Scan for the cell matching the given text and deliver its [X, Y] coordinate at center. 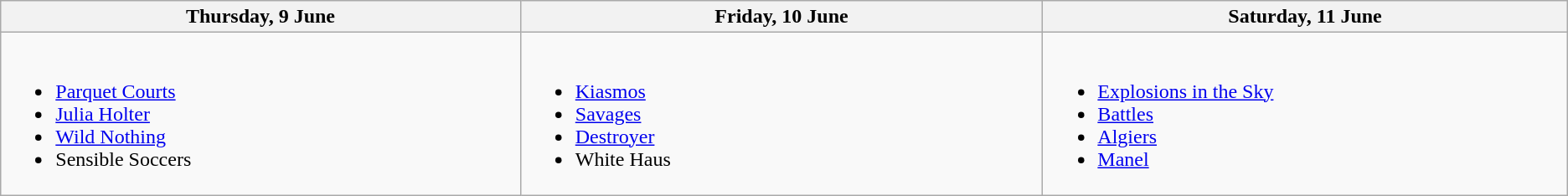
Thursday, 9 June [261, 17]
KiasmosSavagesDestroyerWhite Haus [781, 114]
Saturday, 11 June [1305, 17]
Friday, 10 June [781, 17]
Parquet CourtsJulia HolterWild NothingSensible Soccers [261, 114]
Explosions in the SkyBattlesAlgiersManel [1305, 114]
